Capture the cell that displays the provided text and extract its (x, y) central coordinate. 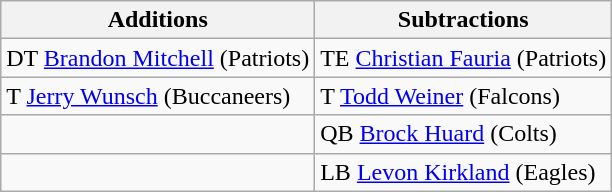
QB Brock Huard (Colts) (464, 134)
DT Brandon Mitchell (Patriots) (158, 58)
T Todd Weiner (Falcons) (464, 96)
LB Levon Kirkland (Eagles) (464, 172)
TE Christian Fauria (Patriots) (464, 58)
T Jerry Wunsch (Buccaneers) (158, 96)
Subtractions (464, 20)
Additions (158, 20)
